Locate the cell with the specified text and output its [X, Y] center coordinate. 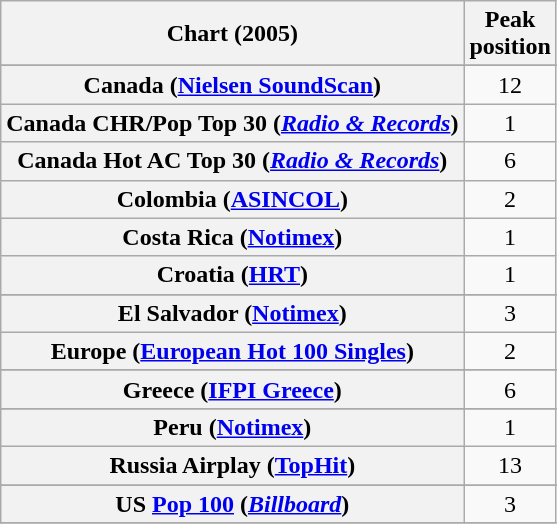
Europe (European Hot 100 Singles) [232, 351]
Peakposition [510, 34]
Greece (IFPI Greece) [232, 389]
12 [510, 85]
Costa Rica (Notimex) [232, 237]
Russia Airplay (TopHit) [232, 465]
Chart (2005) [232, 34]
Croatia (HRT) [232, 275]
Canada CHR/Pop Top 30 (Radio & Records) [232, 123]
US Pop 100 (Billboard) [232, 503]
El Salvador (Notimex) [232, 313]
Canada (Nielsen SoundScan) [232, 85]
Peru (Notimex) [232, 427]
13 [510, 465]
Colombia (ASINCOL) [232, 199]
Canada Hot AC Top 30 (Radio & Records) [232, 161]
